Find where the given text appears and provide that cell's center as [x, y] coordinate. 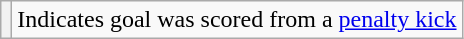
Indicates goal was scored from a penalty kick [237, 20]
